Pinpoint the cell where the given text exists, returning its (X, Y) midpoint coordinate. 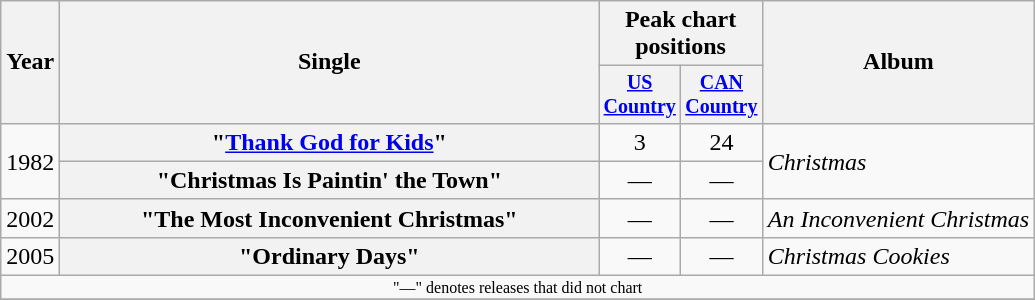
Christmas (898, 161)
Single (330, 62)
2002 (30, 218)
Year (30, 62)
"—" denotes releases that did not chart (518, 288)
Christmas Cookies (898, 256)
"Thank God for Kids" (330, 142)
CAN Country (722, 94)
1982 (30, 161)
Album (898, 62)
"The Most Inconvenient Christmas" (330, 218)
An Inconvenient Christmas (898, 218)
24 (722, 142)
Peak chartpositions (680, 34)
"Ordinary Days" (330, 256)
2005 (30, 256)
3 (640, 142)
"Christmas Is Paintin' the Town" (330, 180)
US Country (640, 94)
